Extract the [x, y] coordinate from the center of the cell holding the provided text.  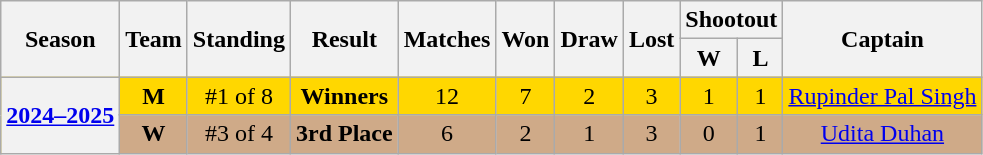
3rd Place [344, 134]
Winners [344, 96]
Shootout [732, 20]
Matches [447, 39]
7 [526, 96]
2024–2025 [60, 115]
6 [447, 134]
Result [344, 39]
Standing [238, 39]
M [154, 96]
0 [709, 134]
Won [526, 39]
12 [447, 96]
Draw [589, 39]
Team [154, 39]
#3 of 4 [238, 134]
Udita Duhan [882, 134]
L [760, 58]
Season [60, 39]
#1 of 8 [238, 96]
Rupinder Pal Singh [882, 96]
Captain [882, 39]
Lost [651, 39]
